Output the (X, Y) coordinate of the center of the cell containing the given text.  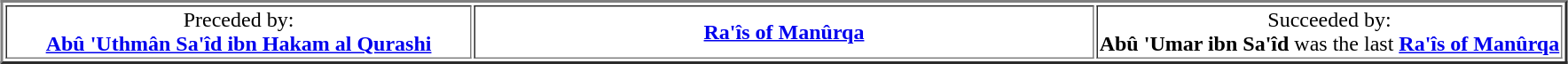
Succeeded by:Abû 'Umar ibn Sa'îd was the last Ra'îs of Manûrqa (1330, 32)
Preceded by:Abû 'Uthmân Sa'îd ibn Hakam al Qurashi (239, 32)
Ra'îs of Manûrqa (784, 32)
